Capture the cell that displays the provided text and extract its (X, Y) central coordinate. 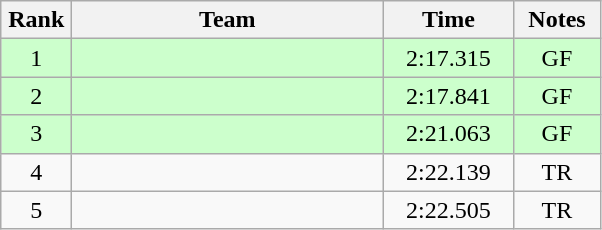
Time (448, 20)
2:17.841 (448, 96)
Rank (36, 20)
Notes (557, 20)
2 (36, 96)
1 (36, 58)
Team (228, 20)
2:21.063 (448, 134)
2:17.315 (448, 58)
4 (36, 172)
2:22.139 (448, 172)
3 (36, 134)
5 (36, 210)
2:22.505 (448, 210)
